Return the [X, Y] coordinate for the center point of the cell that contains the specified text.  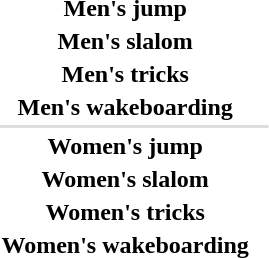
Men's slalom [125, 41]
Women's tricks [125, 212]
Men's tricks [125, 74]
Men's wakeboarding [125, 107]
Women's jump [125, 146]
Women's slalom [125, 179]
